Return (X, Y) of the center of cell containing provided text 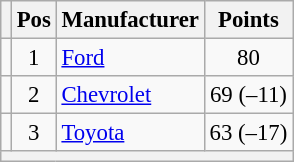
69 (–11) (248, 95)
Chevrolet (130, 95)
2 (34, 95)
1 (34, 58)
63 (–17) (248, 133)
Ford (130, 58)
3 (34, 133)
Manufacturer (130, 20)
Toyota (130, 133)
Pos (34, 20)
80 (248, 58)
Points (248, 20)
